Detect which cell encompasses the target text, then output its (x, y) center coordinate. 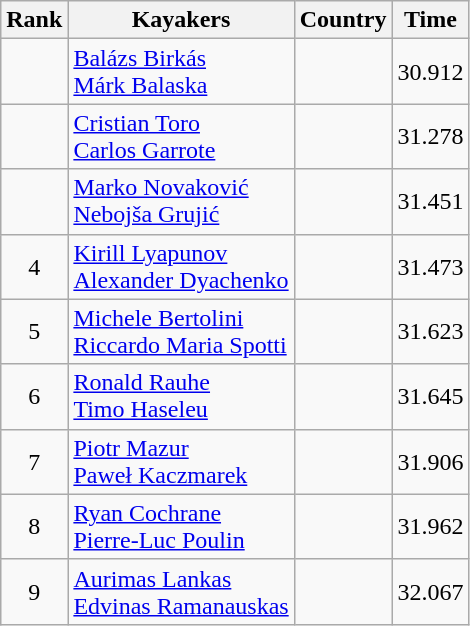
Country (343, 20)
Rank (34, 20)
7 (34, 462)
5 (34, 332)
Balázs BirkásMárk Balaska (181, 72)
31.906 (430, 462)
30.912 (430, 72)
31.278 (430, 136)
31.473 (430, 266)
Cristian ToroCarlos Garrote (181, 136)
31.623 (430, 332)
4 (34, 266)
Michele BertoliniRiccardo Maria Spotti (181, 332)
Time (430, 20)
31.451 (430, 202)
Aurimas LankasEdvinas Ramanauskas (181, 592)
Kirill LyapunovAlexander Dyachenko (181, 266)
Kayakers (181, 20)
9 (34, 592)
6 (34, 396)
Ronald RauheTimo Haseleu (181, 396)
Marko NovakovićNebojša Grujić (181, 202)
31.645 (430, 396)
Piotr MazurPaweł Kaczmarek (181, 462)
Ryan CochranePierre-Luc Poulin (181, 526)
8 (34, 526)
32.067 (430, 592)
31.962 (430, 526)
